Identify which cell holds the provided text, then report its [X, Y] central coordinate. 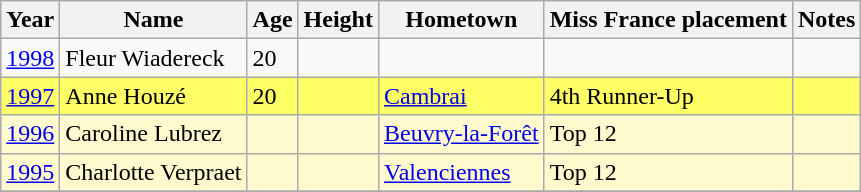
Age [272, 20]
Valenciennes [461, 172]
Beuvry-la-Forêt [461, 134]
Cambrai [461, 96]
Name [154, 20]
1996 [30, 134]
Miss France placement [668, 20]
Caroline Lubrez [154, 134]
Hometown [461, 20]
Height [338, 20]
Fleur Wiadereck [154, 58]
Notes [826, 20]
Charlotte Verpraet [154, 172]
1997 [30, 96]
Anne Houzé [154, 96]
4th Runner-Up [668, 96]
Year [30, 20]
1995 [30, 172]
1998 [30, 58]
